Search for the cell housing the specified text and yield its (X, Y) center coordinate. 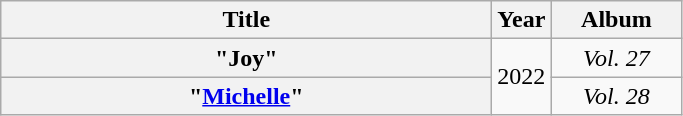
Title (246, 20)
"Joy" (246, 58)
Album (616, 20)
Year (522, 20)
2022 (522, 77)
Vol. 27 (616, 58)
Vol. 28 (616, 96)
"Michelle" (246, 96)
